Identify which cell holds the provided text, then report its (X, Y) central coordinate. 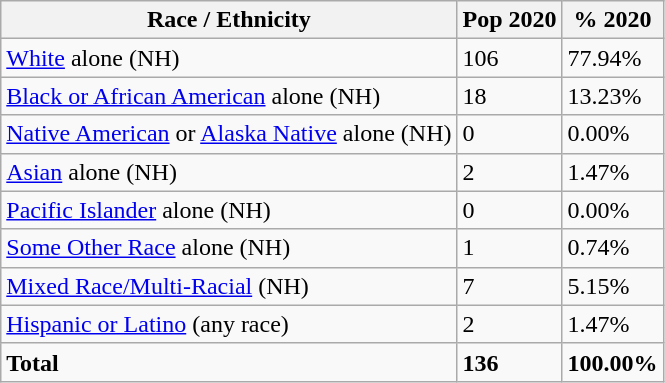
Pop 2020 (510, 20)
Some Other Race alone (NH) (229, 248)
13.23% (612, 96)
77.94% (612, 58)
White alone (NH) (229, 58)
Mixed Race/Multi-Racial (NH) (229, 286)
136 (510, 362)
% 2020 (612, 20)
Black or African American alone (NH) (229, 96)
18 (510, 96)
Pacific Islander alone (NH) (229, 210)
1 (510, 248)
Hispanic or Latino (any race) (229, 324)
100.00% (612, 362)
7 (510, 286)
Race / Ethnicity (229, 20)
0.74% (612, 248)
5.15% (612, 286)
Native American or Alaska Native alone (NH) (229, 134)
Asian alone (NH) (229, 172)
Total (229, 362)
106 (510, 58)
